Return (x, y) of the center of cell containing provided text 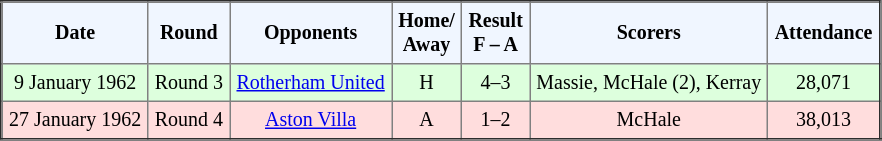
Opponents (311, 33)
38,013 (824, 120)
Massie, McHale (2), Kerray (649, 83)
Rotherham United (311, 83)
27 January 1962 (75, 120)
H (427, 83)
Home/Away (427, 33)
Scorers (649, 33)
28,071 (824, 83)
A (427, 120)
9 January 1962 (75, 83)
1–2 (496, 120)
Attendance (824, 33)
Round (189, 33)
Aston Villa (311, 120)
4–3 (496, 83)
Round 4 (189, 120)
ResultF – A (496, 33)
Round 3 (189, 83)
McHale (649, 120)
Date (75, 33)
